For the text-containing cell, return its midpoint in (x, y) coordinate format. 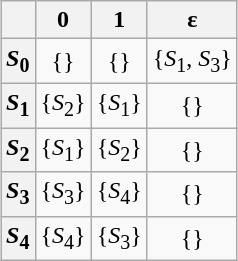
S2 (18, 150)
S1 (18, 105)
{S1, S3} (192, 61)
S3 (18, 194)
0 (63, 20)
1 (119, 20)
ε (192, 20)
S4 (18, 238)
S0 (18, 61)
